Determine the [X, Y] coordinate at the center of the cell enclosing the given text.  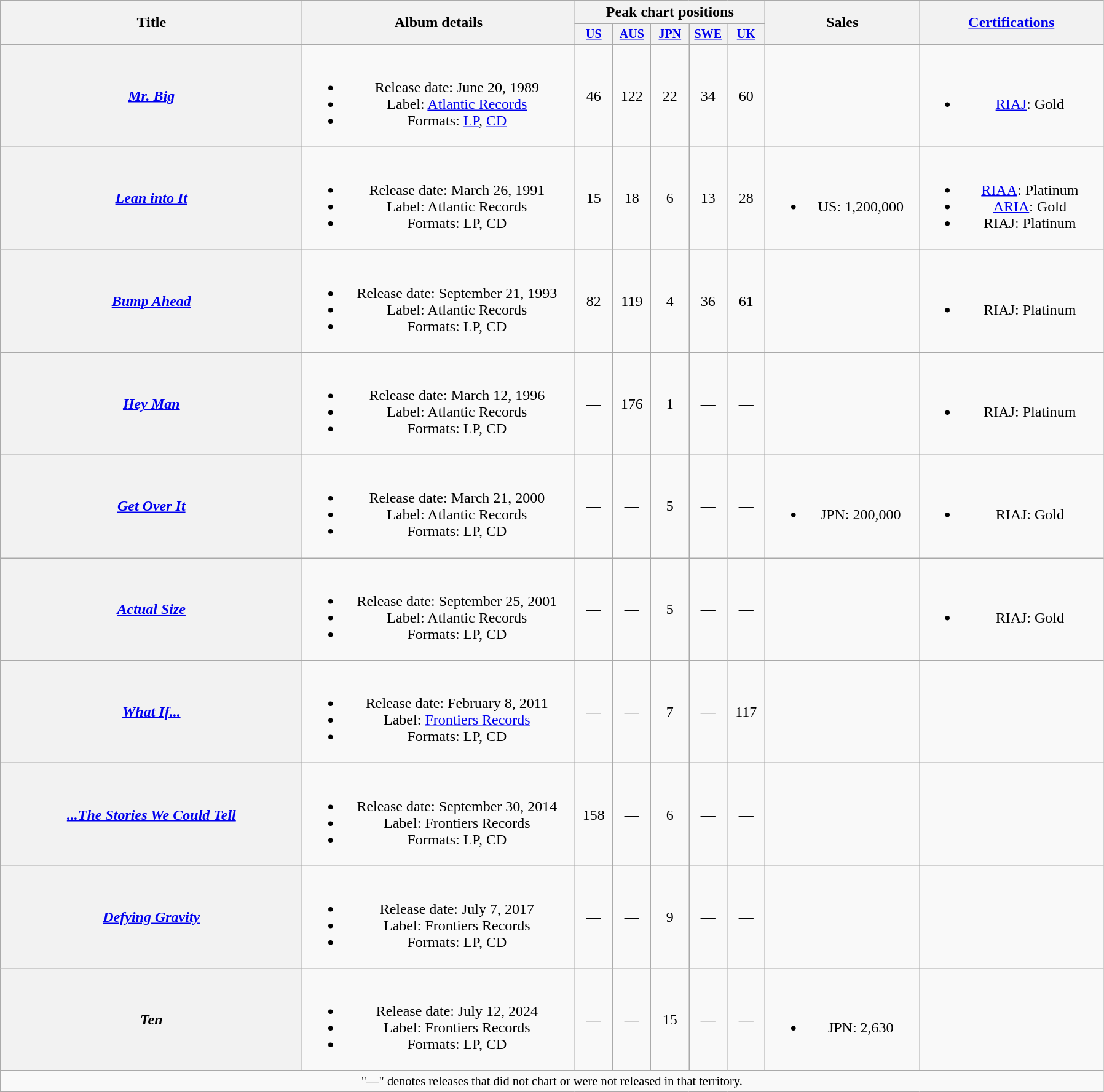
13 [708, 198]
122 [632, 96]
US [594, 34]
Bump Ahead [151, 301]
JPN: 200,000 [842, 506]
1 [670, 403]
Release date: September 30, 2014Label: Frontiers RecordsFormats: LP, CD [439, 815]
Release date: July 12, 2024Label: Frontiers RecordsFormats: LP, CD [439, 1020]
RIAA: PlatinumARIA: GoldRIAJ: Platinum [1012, 198]
Certifications [1012, 23]
Ten [151, 1020]
Release date: June 20, 1989Label: Atlantic RecordsFormats: LP, CD [439, 96]
Get Over It [151, 506]
Release date: March 26, 1991Label: Atlantic RecordsFormats: LP, CD [439, 198]
Defying Gravity [151, 917]
Release date: September 25, 2001Label: Atlantic RecordsFormats: LP, CD [439, 610]
Hey Man [151, 403]
AUS [632, 34]
"—" denotes releases that did not chart or were not released in that territory. [552, 1082]
Mr. Big [151, 96]
119 [632, 301]
Release date: September 21, 1993Label: Atlantic RecordsFormats: LP, CD [439, 301]
Peak chart positions [670, 12]
Release date: July 7, 2017Label: Frontiers RecordsFormats: LP, CD [439, 917]
Release date: March 12, 1996Label: Atlantic RecordsFormats: LP, CD [439, 403]
4 [670, 301]
Lean into It [151, 198]
US: 1,200,000 [842, 198]
176 [632, 403]
60 [746, 96]
What If... [151, 712]
UK [746, 34]
82 [594, 301]
Sales [842, 23]
Release date: February 8, 2011Label: Frontiers RecordsFormats: LP, CD [439, 712]
117 [746, 712]
Actual Size [151, 610]
Release date: March 21, 2000Label: Atlantic RecordsFormats: LP, CD [439, 506]
Title [151, 23]
7 [670, 712]
158 [594, 815]
...The Stories We Could Tell [151, 815]
22 [670, 96]
36 [708, 301]
34 [708, 96]
9 [670, 917]
18 [632, 198]
46 [594, 96]
28 [746, 198]
JPN: 2,630 [842, 1020]
SWE [708, 34]
Album details [439, 23]
61 [746, 301]
JPN [670, 34]
